From the cell containing the given text, extract its center point as [X, Y] coordinate. 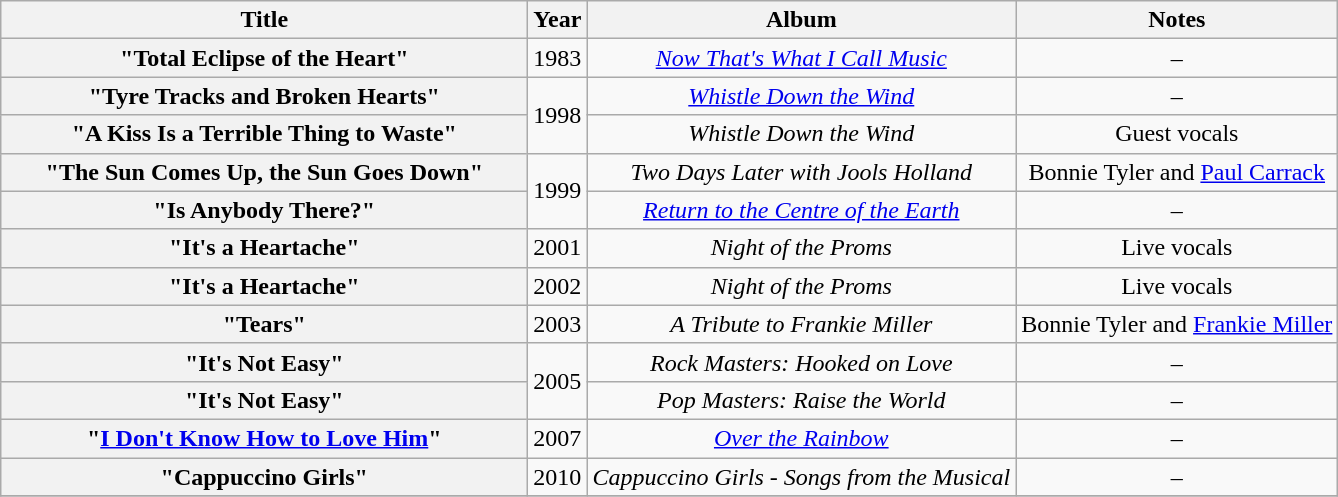
Notes [1177, 20]
Cappuccino Girls - Songs from the Musical [802, 477]
"Is Anybody There?" [264, 210]
2002 [558, 286]
Bonnie Tyler and Frankie Miller [1177, 324]
Now That's What I Call Music [802, 58]
Return to the Centre of the Earth [802, 210]
2005 [558, 381]
Over the Rainbow [802, 438]
Album [802, 20]
1983 [558, 58]
"I Don't Know How to Love Him" [264, 438]
Pop Masters: Raise the World [802, 400]
"The Sun Comes Up, the Sun Goes Down" [264, 172]
Bonnie Tyler and Paul Carrack [1177, 172]
"Total Eclipse of the Heart" [264, 58]
"Cappuccino Girls" [264, 477]
1999 [558, 191]
Guest vocals [1177, 134]
Title [264, 20]
"Tears" [264, 324]
2001 [558, 248]
Rock Masters: Hooked on Love [802, 362]
A Tribute to Frankie Miller [802, 324]
2003 [558, 324]
"Tyre Tracks and Broken Hearts" [264, 96]
2007 [558, 438]
Year [558, 20]
2010 [558, 477]
"A Kiss Is a Terrible Thing to Waste" [264, 134]
Two Days Later with Jools Holland [802, 172]
1998 [558, 115]
